Pinpoint the cell where the given text exists, returning its [x, y] midpoint coordinate. 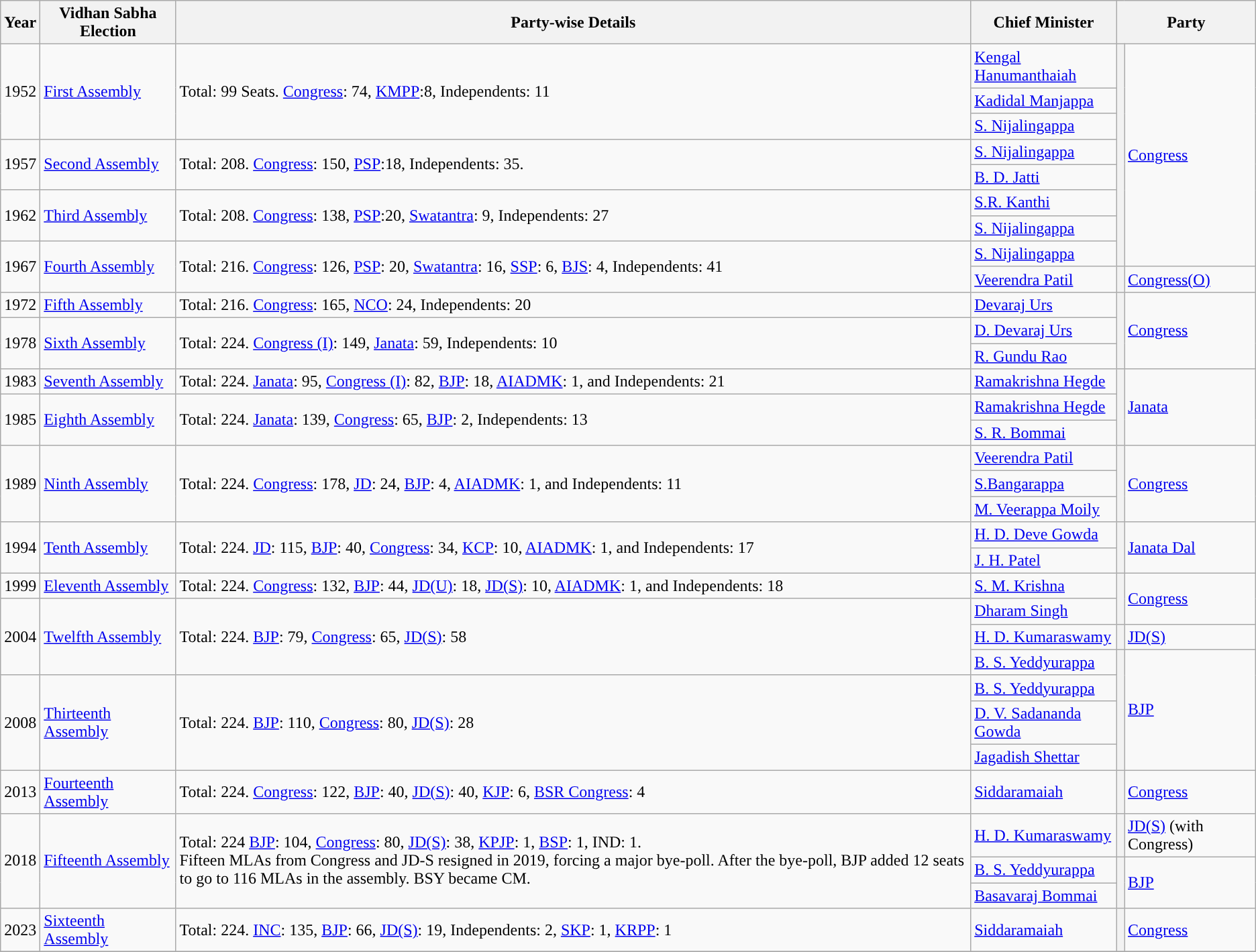
Janata [1190, 407]
Seventh Assembly [108, 382]
JD(S) (with Congress) [1190, 836]
Fourteenth Assembly [108, 792]
S. R. Bommai [1044, 433]
Total: 224. Janata: 95, Congress (I): 82, BJP: 18, AIADMK: 1, and Independents: 21 [573, 382]
Total: 216. Congress: 126, PSP: 20, Swatantra: 16, SSP: 6, BJS: 4, Independents: 41 [573, 266]
Jagadish Shettar [1044, 757]
2018 [20, 861]
B. D. Jatti [1044, 177]
Congress(O) [1190, 279]
Total: 216. Congress: 165, NCO: 24, Independents: 20 [573, 305]
Total: 224. Congress: 132, BJP: 44, JD(U): 18, JD(S): 10, AIADMK: 1, and Independents: 18 [573, 586]
1972 [20, 305]
Total: 224. BJP: 110, Congress: 80, JD(S): 28 [573, 722]
Eighth Assembly [108, 420]
Twelfth Assembly [108, 637]
Third Assembly [108, 215]
Total: 224. Congress (I): 149, Janata: 59, Independents: 10 [573, 343]
1983 [20, 382]
Total: 224. Congress: 122, BJP: 40, JD(S): 40, KJP: 6, BSR Congress: 4 [573, 792]
Total: 224. BJP: 79, Congress: 65, JD(S): 58 [573, 637]
First Assembly [108, 91]
1989 [20, 484]
Total: 99 Seats. Congress: 74, KMPP:8, Independents: 11 [573, 91]
Basavaraj Bommai [1044, 896]
1994 [20, 547]
S.R. Kanthi [1044, 203]
Sixth Assembly [108, 343]
Total: 224. Congress: 178, JD: 24, BJP: 4, AIADMK: 1, and Independents: 11 [573, 484]
2008 [20, 722]
Fourth Assembly [108, 266]
Year [20, 23]
Kengal Hanumanthaiah [1044, 66]
Fifth Assembly [108, 305]
Dharam Singh [1044, 611]
D. V. Sadananda Gowda [1044, 722]
S. M. Krishna [1044, 586]
M. Veerappa Moily [1044, 509]
Chief Minister [1044, 23]
Eleventh Assembly [108, 586]
1978 [20, 343]
S.Bangarappa [1044, 484]
Party [1186, 23]
Tenth Assembly [108, 547]
Janata Dal [1190, 547]
1999 [20, 586]
J. H. Patel [1044, 560]
Kadidal Manjappa [1044, 101]
D. Devaraj Urs [1044, 330]
2013 [20, 792]
1962 [20, 215]
JD(S) [1190, 637]
Total: 224. JD: 115, BJP: 40, Congress: 34, KCP: 10, AIADMK: 1, and Independents: 17 [573, 547]
H. D. Deve Gowda [1044, 535]
Ninth Assembly [108, 484]
Sixteenth Assembly [108, 930]
2004 [20, 637]
1957 [20, 164]
Devaraj Urs [1044, 305]
Total: 208. Congress: 150, PSP:18, Independents: 35. [573, 164]
Party-wise Details [573, 23]
1985 [20, 420]
Total: 224. INC: 135, BJP: 66, JD(S): 19, Independents: 2, SKP: 1, KRPP: 1 [573, 930]
1967 [20, 266]
Total: 224. Janata: 139, Congress: 65, BJP: 2, Independents: 13 [573, 420]
Vidhan Sabha Election [108, 23]
R. Gundu Rao [1044, 356]
Fifteenth Assembly [108, 861]
Total: 208. Congress: 138, PSP:20, Swatantra: 9, Independents: 27 [573, 215]
Thirteenth Assembly [108, 722]
2023 [20, 930]
1952 [20, 91]
Second Assembly [108, 164]
